Detect which cell encompasses the target text, then output its [X, Y] center coordinate. 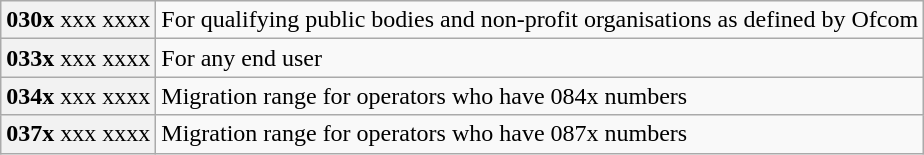
030x xxx xxxx [78, 20]
For any end user [540, 58]
034x xxx xxxx [78, 96]
037x xxx xxxx [78, 134]
033x xxx xxxx [78, 58]
For qualifying public bodies and non-profit organisations as defined by Ofcom [540, 20]
Migration range for operators who have 084x numbers [540, 96]
Migration range for operators who have 087x numbers [540, 134]
